For the text-containing cell, return its midpoint in (x, y) coordinate format. 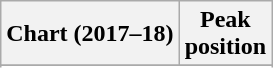
Peak position (225, 34)
Chart (2017–18) (90, 34)
